Detect which cell encompasses the target text, then output its (X, Y) center coordinate. 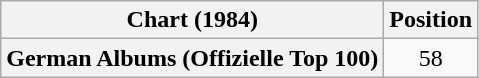
German Albums (Offizielle Top 100) (192, 58)
Chart (1984) (192, 20)
Position (431, 20)
58 (431, 58)
